For the text-containing cell, return its midpoint in [X, Y] coordinate format. 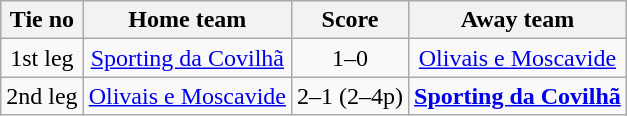
Away team [518, 20]
1–0 [350, 58]
1st leg [42, 58]
2–1 (2–4p) [350, 96]
Home team [187, 20]
Tie no [42, 20]
2nd leg [42, 96]
Score [350, 20]
